Search for the cell housing the specified text and yield its (x, y) center coordinate. 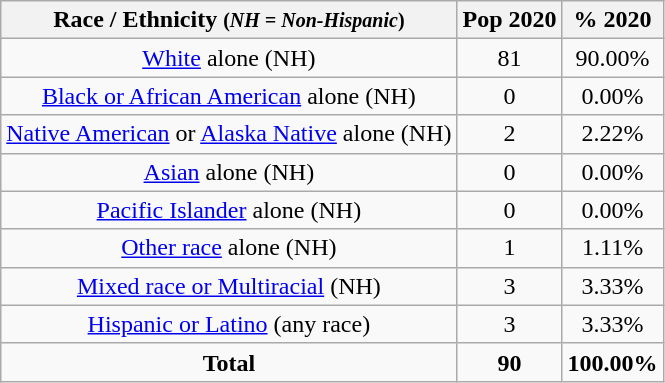
1.11% (612, 248)
Other race alone (NH) (229, 248)
Total (229, 362)
1 (510, 248)
Pacific Islander alone (NH) (229, 210)
Mixed race or Multiracial (NH) (229, 286)
White alone (NH) (229, 58)
Race / Ethnicity (NH = Non-Hispanic) (229, 20)
Asian alone (NH) (229, 172)
90.00% (612, 58)
90 (510, 362)
2 (510, 134)
2.22% (612, 134)
% 2020 (612, 20)
Native American or Alaska Native alone (NH) (229, 134)
Hispanic or Latino (any race) (229, 324)
Pop 2020 (510, 20)
Black or African American alone (NH) (229, 96)
100.00% (612, 362)
81 (510, 58)
